Determine the [x, y] coordinate at the center of the cell enclosing the given text.  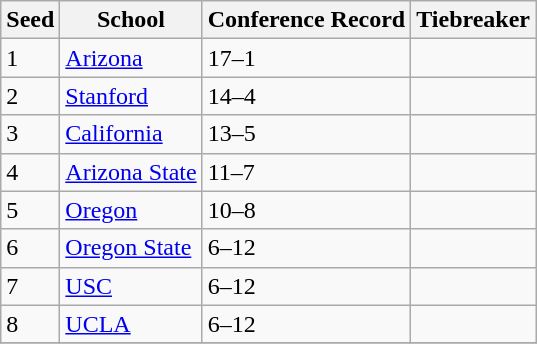
13–5 [306, 134]
Tiebreaker [474, 20]
17–1 [306, 58]
Seed [30, 20]
Conference Record [306, 20]
School [131, 20]
Stanford [131, 96]
California [131, 134]
14–4 [306, 96]
1 [30, 58]
Oregon [131, 210]
8 [30, 324]
11–7 [306, 172]
UCLA [131, 324]
Oregon State [131, 248]
3 [30, 134]
10–8 [306, 210]
2 [30, 96]
USC [131, 286]
Arizona State [131, 172]
6 [30, 248]
5 [30, 210]
Arizona [131, 58]
4 [30, 172]
7 [30, 286]
